Return [x, y] of the center of cell containing provided text 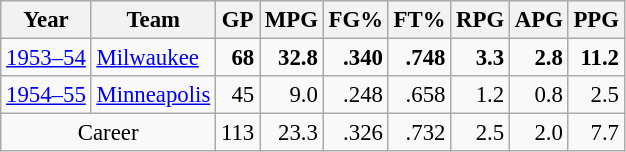
23.3 [292, 133]
1.2 [480, 95]
45 [238, 95]
Minneapolis [153, 95]
Year [46, 20]
FG% [356, 20]
2.0 [538, 133]
1954–55 [46, 95]
113 [238, 133]
2.8 [538, 58]
.326 [356, 133]
.248 [356, 95]
GP [238, 20]
FT% [420, 20]
Milwaukee [153, 58]
PPG [596, 20]
Team [153, 20]
7.7 [596, 133]
Career [108, 133]
.748 [420, 58]
3.3 [480, 58]
9.0 [292, 95]
APG [538, 20]
0.8 [538, 95]
32.8 [292, 58]
RPG [480, 20]
.732 [420, 133]
.658 [420, 95]
68 [238, 58]
1953–54 [46, 58]
11.2 [596, 58]
MPG [292, 20]
.340 [356, 58]
